Scan for the cell matching the given text and deliver its (x, y) coordinate at center. 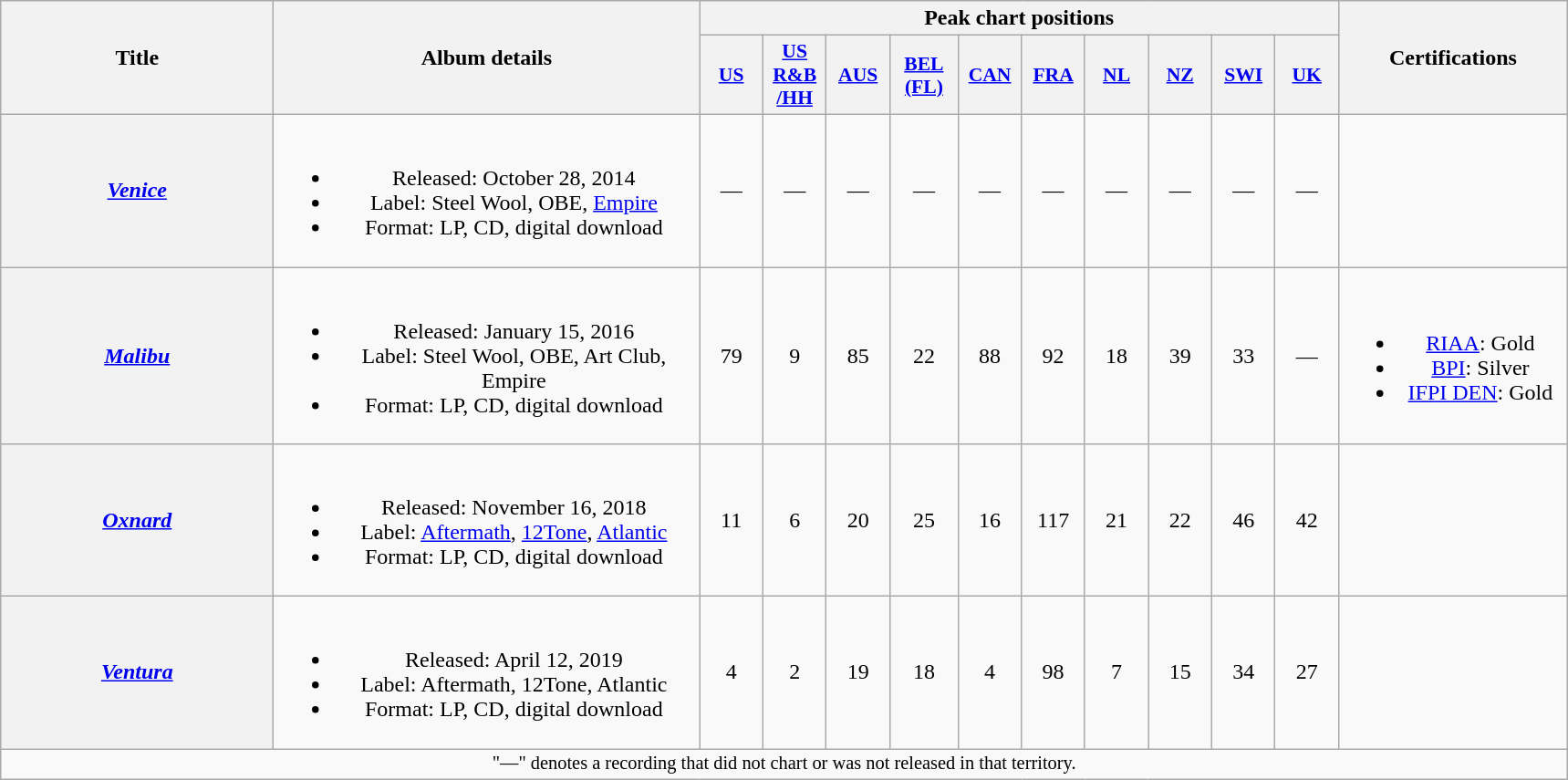
79 (732, 355)
92 (1054, 355)
NZ (1180, 75)
117 (1054, 520)
Album details (487, 58)
Venice (137, 190)
"—" denotes a recording that did not chart or was not released in that territory. (784, 764)
Malibu (137, 355)
39 (1180, 355)
20 (858, 520)
RIAA: GoldBPI: SilverIFPI DEN: Gold (1452, 355)
USR&B/HH (794, 75)
Certifications (1452, 58)
BEL(FL) (923, 75)
US (732, 75)
15 (1180, 673)
CAN (990, 75)
Title (137, 58)
AUS (858, 75)
9 (794, 355)
46 (1243, 520)
27 (1307, 673)
SWI (1243, 75)
42 (1307, 520)
6 (794, 520)
Released: April 12, 2019Label: Aftermath, 12Tone, AtlanticFormat: LP, CD, digital download (487, 673)
7 (1116, 673)
Released: October 28, 2014Label: Steel Wool, OBE, EmpireFormat: LP, CD, digital download (487, 190)
Released: January 15, 2016Label: Steel Wool, OBE, Art Club, EmpireFormat: LP, CD, digital download (487, 355)
Ventura (137, 673)
11 (732, 520)
19 (858, 673)
34 (1243, 673)
85 (858, 355)
16 (990, 520)
Oxnard (137, 520)
Released: November 16, 2018Label: Aftermath, 12Tone, AtlanticFormat: LP, CD, digital download (487, 520)
UK (1307, 75)
25 (923, 520)
88 (990, 355)
2 (794, 673)
NL (1116, 75)
98 (1054, 673)
21 (1116, 520)
33 (1243, 355)
FRA (1054, 75)
Peak chart positions (1020, 18)
